Scan for the cell matching the given text and deliver its [x, y] coordinate at center. 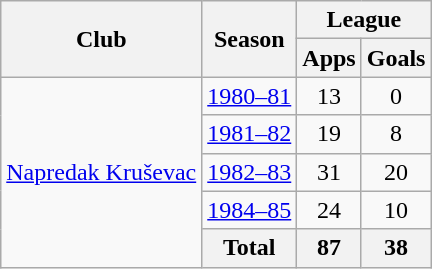
87 [329, 248]
Napredak Kruševac [102, 172]
1984–85 [250, 210]
20 [396, 172]
Total [250, 248]
Season [250, 39]
38 [396, 248]
0 [396, 96]
League [364, 20]
8 [396, 134]
1982–83 [250, 172]
10 [396, 210]
19 [329, 134]
Goals [396, 58]
Apps [329, 58]
13 [329, 96]
31 [329, 172]
1981–82 [250, 134]
1980–81 [250, 96]
24 [329, 210]
Club [102, 39]
